Return the [x, y] coordinate for the center point of the cell that contains the specified text.  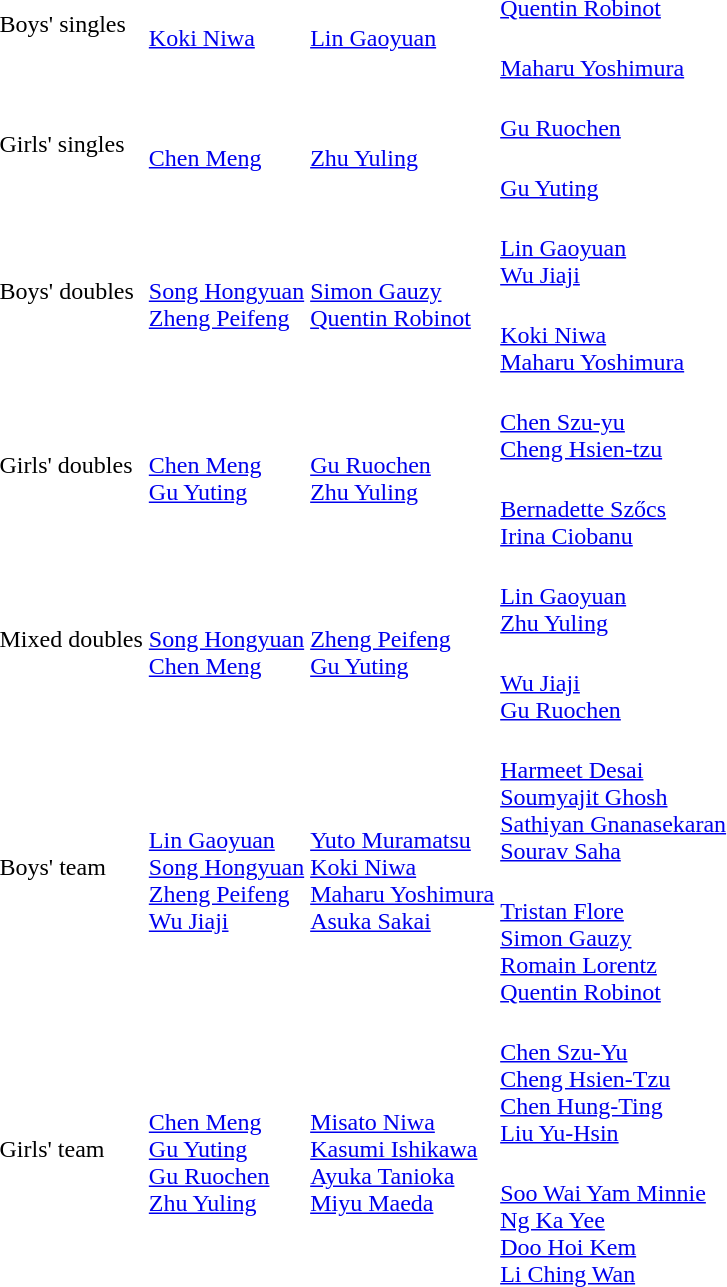
Song HongyuanChen Meng [226, 640]
Gu RuochenZhu Yuling [402, 466]
Song HongyuanZheng Peifeng [226, 292]
Yuto MuramatsuKoki NiwaMaharu YoshimuraAsuka Sakai [402, 868]
Simon GauzyQuentin Robinot [402, 292]
Zhu Yuling [402, 144]
Zheng PeifengGu Yuting [402, 640]
Chen MengGu Yuting [226, 466]
Lin GaoyuanSong HongyuanZheng PeifengWu Jiaji [226, 868]
Chen Meng [226, 144]
